Extract the [X, Y] coordinate from the center of the cell holding the provided text.  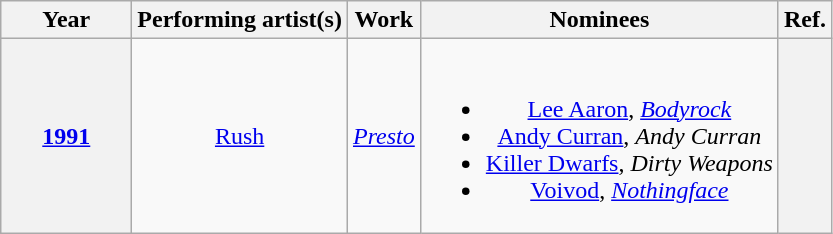
Lee Aaron, BodyrockAndy Curran, Andy CurranKiller Dwarfs, Dirty WeaponsVoivod, Nothingface [599, 136]
Nominees [599, 20]
Work [384, 20]
Ref. [804, 20]
Rush [240, 136]
Presto [384, 136]
1991 [66, 136]
Performing artist(s) [240, 20]
Year [66, 20]
